Locate the cell with the specified text and output its [X, Y] center coordinate. 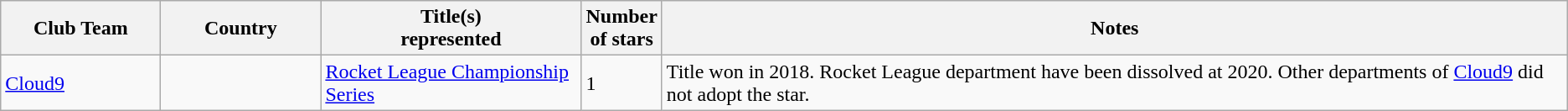
Country [241, 29]
Title won in 2018. Rocket League department have been dissolved at 2020. Other departments of Cloud9 did not adopt the star. [1114, 82]
Notes [1114, 29]
1 [622, 82]
Club Team [80, 29]
Cloud9 [80, 82]
Rocket League Championship Series [451, 82]
Title(s)represented [451, 29]
Numberof stars [622, 29]
